Pinpoint the cell where the given text exists, returning its [X, Y] midpoint coordinate. 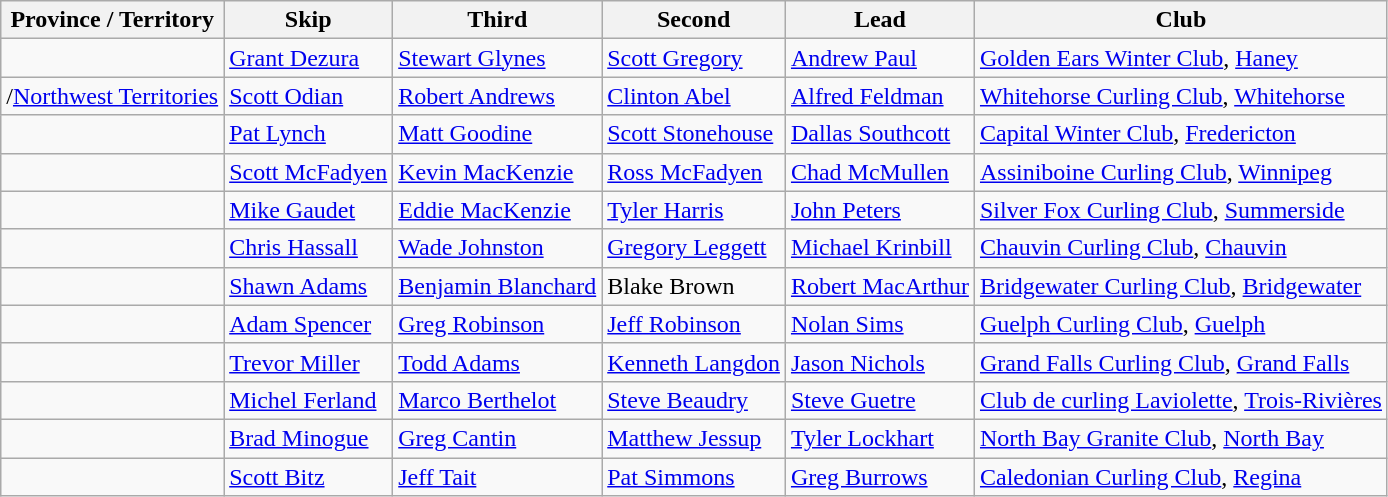
Pat Simmons [694, 477]
Wade Johnston [498, 248]
Robert Andrews [498, 96]
Robert MacArthur [880, 286]
Tyler Harris [694, 210]
Scott Stonehouse [694, 134]
Trevor Miller [308, 362]
Golden Ears Winter Club, Haney [1180, 58]
Skip [308, 20]
Dallas Southcott [880, 134]
Greg Robinson [498, 324]
Kenneth Langdon [694, 362]
Pat Lynch [308, 134]
Bridgewater Curling Club, Bridgewater [1180, 286]
Matthew Jessup [694, 438]
Greg Cantin [498, 438]
Steve Beaudry [694, 400]
Jeff Robinson [694, 324]
Shawn Adams [308, 286]
Stewart Glynes [498, 58]
Club de curling Laviolette, Trois-Rivières [1180, 400]
/Northwest Territories [112, 96]
Blake Brown [694, 286]
Third [498, 20]
Kevin MacKenzie [498, 172]
Scott Odian [308, 96]
Eddie MacKenzie [498, 210]
Clinton Abel [694, 96]
Second [694, 20]
Andrew Paul [880, 58]
Silver Fox Curling Club, Summerside [1180, 210]
Matt Goodine [498, 134]
Province / Territory [112, 20]
Scott McFadyen [308, 172]
Michael Krinbill [880, 248]
Grand Falls Curling Club, Grand Falls [1180, 362]
Jeff Tait [498, 477]
Steve Guetre [880, 400]
Club [1180, 20]
Lead [880, 20]
Gregory Leggett [694, 248]
Caledonian Curling Club, Regina [1180, 477]
John Peters [880, 210]
Todd Adams [498, 362]
Assiniboine Curling Club, Winnipeg [1180, 172]
Tyler Lockhart [880, 438]
Guelph Curling Club, Guelph [1180, 324]
Grant Dezura [308, 58]
Benjamin Blanchard [498, 286]
Brad Minogue [308, 438]
Nolan Sims [880, 324]
Marco Berthelot [498, 400]
Michel Ferland [308, 400]
Adam Spencer [308, 324]
Capital Winter Club, Fredericton [1180, 134]
Chauvin Curling Club, Chauvin [1180, 248]
Mike Gaudet [308, 210]
North Bay Granite Club, North Bay [1180, 438]
Ross McFadyen [694, 172]
Chris Hassall [308, 248]
Scott Gregory [694, 58]
Chad McMullen [880, 172]
Alfred Feldman [880, 96]
Whitehorse Curling Club, Whitehorse [1180, 96]
Greg Burrows [880, 477]
Jason Nichols [880, 362]
Scott Bitz [308, 477]
